Extract the (X, Y) coordinate from the center of the cell holding the provided text.  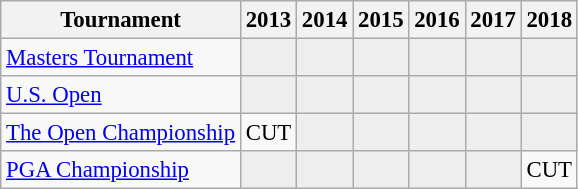
2014 (325, 20)
PGA Championship (121, 170)
2015 (381, 20)
The Open Championship (121, 133)
2018 (549, 20)
Masters Tournament (121, 58)
Tournament (121, 20)
2016 (437, 20)
U.S. Open (121, 95)
2013 (268, 20)
2017 (493, 20)
